For the text-containing cell, return its midpoint in [x, y] coordinate format. 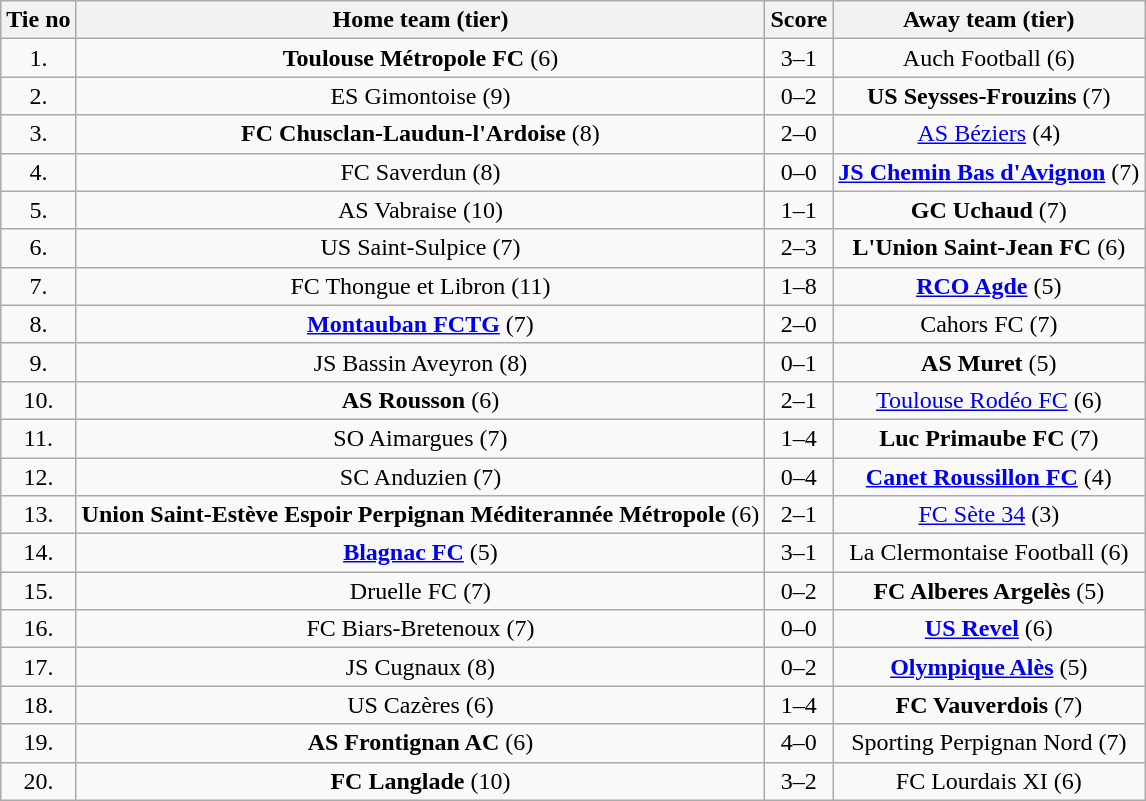
Toulouse Métropole FC (6) [420, 58]
20. [38, 781]
4–0 [799, 743]
Druelle FC (7) [420, 591]
5. [38, 210]
US Saint-Sulpice (7) [420, 248]
FC Lourdais XI (6) [989, 781]
AS Rousson (6) [420, 400]
FC Biars-Bretenoux (7) [420, 629]
FC Sète 34 (3) [989, 515]
17. [38, 667]
Olympique Alès (5) [989, 667]
FC Saverdun (8) [420, 172]
FC Chusclan-Laudun-l'Ardoise (8) [420, 134]
US Revel (6) [989, 629]
FC Thongue et Libron (11) [420, 286]
Auch Football (6) [989, 58]
9. [38, 362]
0–1 [799, 362]
L'Union Saint-Jean FC (6) [989, 248]
Sporting Perpignan Nord (7) [989, 743]
8. [38, 324]
Montauban FCTG (7) [420, 324]
12. [38, 477]
Blagnac FC (5) [420, 553]
1–8 [799, 286]
FC Vauverdois (7) [989, 705]
3. [38, 134]
Cahors FC (7) [989, 324]
10. [38, 400]
18. [38, 705]
Luc Primaube FC (7) [989, 438]
11. [38, 438]
La Clermontaise Football (6) [989, 553]
Tie no [38, 20]
19. [38, 743]
AS Muret (5) [989, 362]
2. [38, 96]
JS Cugnaux (8) [420, 667]
FC Alberes Argelès (5) [989, 591]
JS Chemin Bas d'Avignon (7) [989, 172]
RCO Agde (5) [989, 286]
Score [799, 20]
13. [38, 515]
US Seysses-Frouzins (7) [989, 96]
7. [38, 286]
15. [38, 591]
3–2 [799, 781]
SO Aimargues (7) [420, 438]
Home team (tier) [420, 20]
4. [38, 172]
AS Vabraise (10) [420, 210]
GC Uchaud (7) [989, 210]
SC Anduzien (7) [420, 477]
Union Saint-Estève Espoir Perpignan Méditerannée Métropole (6) [420, 515]
AS Béziers (4) [989, 134]
JS Bassin Aveyron (8) [420, 362]
0–4 [799, 477]
FC Langlade (10) [420, 781]
6. [38, 248]
Away team (tier) [989, 20]
1. [38, 58]
ES Gimontoise (9) [420, 96]
Canet Roussillon FC (4) [989, 477]
16. [38, 629]
Toulouse Rodéo FC (6) [989, 400]
2–3 [799, 248]
AS Frontignan AC (6) [420, 743]
14. [38, 553]
1–1 [799, 210]
US Cazères (6) [420, 705]
